Identify which cell holds the provided text, then report its (x, y) central coordinate. 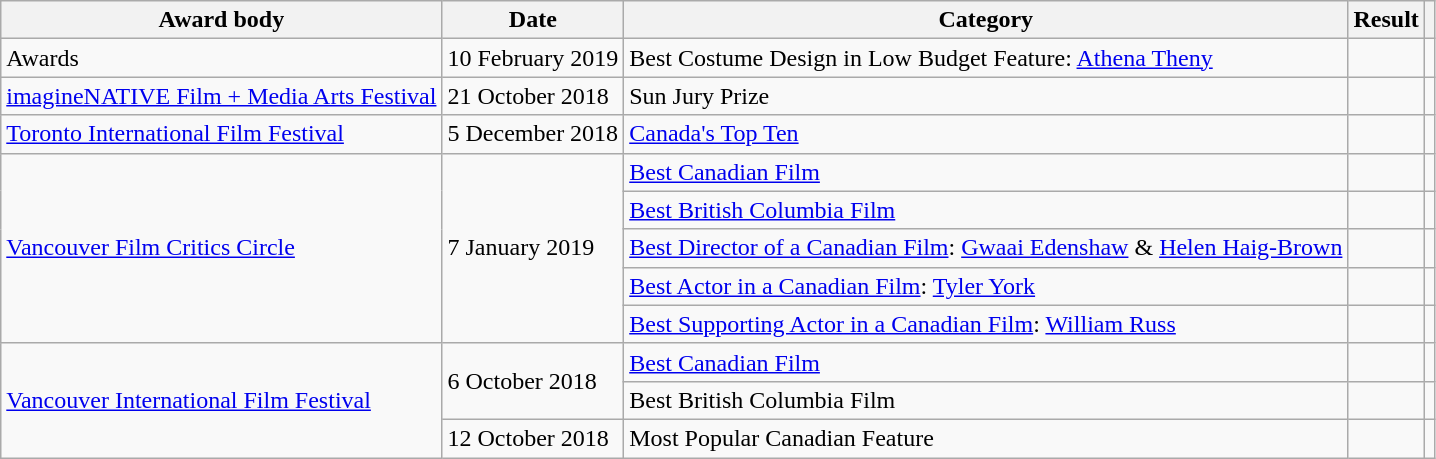
Best Actor in a Canadian Film: Tyler York (986, 286)
Sun Jury Prize (986, 96)
Best Director of a Canadian Film: Gwaai Edenshaw & Helen Haig-Brown (986, 248)
Vancouver International Film Festival (222, 400)
Canada's Top Ten (986, 134)
12 October 2018 (533, 438)
Vancouver Film Critics Circle (222, 248)
Best Costume Design in Low Budget Feature: Athena Theny (986, 58)
6 October 2018 (533, 381)
Award body (222, 20)
Best Supporting Actor in a Canadian Film: William Russ (986, 324)
21 October 2018 (533, 96)
Toronto International Film Festival (222, 134)
Date (533, 20)
10 February 2019 (533, 58)
Result (1386, 20)
7 January 2019 (533, 248)
5 December 2018 (533, 134)
imagineNATIVE Film + Media Arts Festival (222, 96)
Category (986, 20)
Awards (222, 58)
Most Popular Canadian Feature (986, 438)
